Output the [x, y] coordinate of the center of the cell containing the given text.  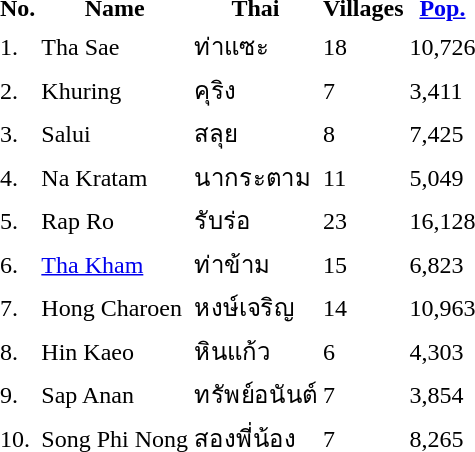
6 [364, 351]
18 [364, 46]
8 [364, 134]
Hin Kaeo [115, 351]
ท่าแซะ [256, 46]
ทรัพย์อนันต์ [256, 394]
11 [364, 177]
คุริง [256, 90]
หินแก้ว [256, 351]
Na Kratam [115, 177]
Hong Charoen [115, 308]
Rap Ro [115, 220]
Sap Anan [115, 394]
Tha Sae [115, 46]
23 [364, 220]
รับร่อ [256, 220]
ท่าข้าม [256, 264]
15 [364, 264]
หงษ์เจริญ [256, 308]
Khuring [115, 90]
Salui [115, 134]
Tha Kham [115, 264]
สลุย [256, 134]
นากระตาม [256, 177]
14 [364, 308]
